Find where the given text appears and provide that cell's center as [X, Y] coordinate. 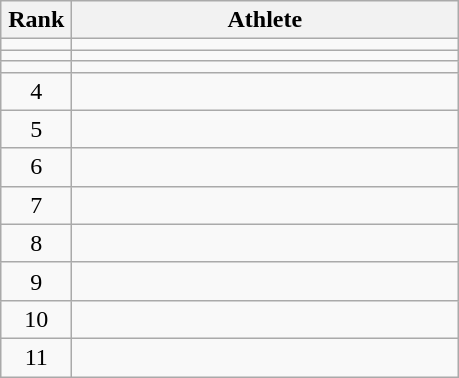
9 [36, 281]
5 [36, 129]
Athlete [265, 20]
7 [36, 205]
6 [36, 167]
8 [36, 243]
11 [36, 357]
Rank [36, 20]
4 [36, 91]
10 [36, 319]
